Identify which cell holds the provided text, then report its (x, y) central coordinate. 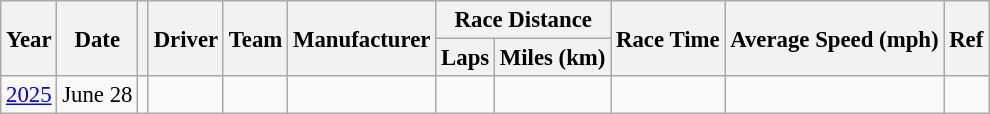
Race Distance (524, 20)
Race Time (668, 38)
June 28 (98, 95)
Average Speed (mph) (834, 38)
Date (98, 38)
Year (29, 38)
Ref (966, 38)
Manufacturer (362, 38)
2025 (29, 95)
Driver (186, 38)
Laps (466, 58)
Miles (km) (552, 58)
Team (255, 38)
